From the cell containing the given text, extract its center point as [x, y] coordinate. 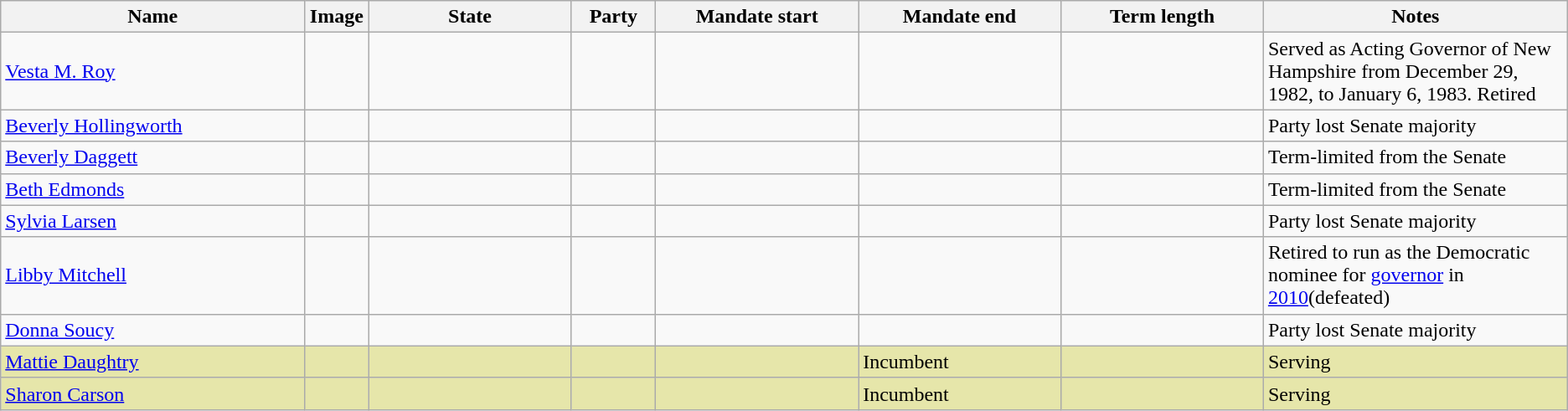
Retired to run as the Democratic nominee for governor in 2010(defeated) [1416, 275]
Mattie Daughtry [152, 362]
Beverly Daggett [152, 157]
Image [337, 17]
Party [613, 17]
State [470, 17]
Sharon Carson [152, 393]
Beverly Hollingworth [152, 126]
Mandate end [960, 17]
Beth Edmonds [152, 189]
Donna Soucy [152, 330]
Served as Acting Governor of New Hampshire from December 29, 1982, to January 6, 1983. Retired [1416, 71]
Term length [1162, 17]
Sylvia Larsen [152, 221]
Vesta M. Roy [152, 71]
Notes [1416, 17]
Libby Mitchell [152, 275]
Name [152, 17]
Mandate start [757, 17]
